Locate the cell with the specified text and output its (X, Y) center coordinate. 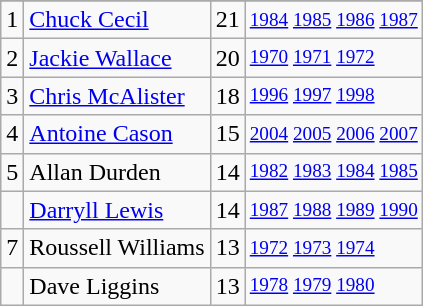
4 (12, 134)
1978 1979 1980 (334, 286)
1996 1997 1998 (334, 96)
1972 1973 1974 (334, 248)
Jackie Wallace (117, 58)
21 (228, 20)
Antoine Cason (117, 134)
2004 2005 2006 2007 (334, 134)
2 (12, 58)
Allan Durden (117, 172)
1984 1985 1986 1987 (334, 20)
20 (228, 58)
Roussell Williams (117, 248)
1970 1971 1972 (334, 58)
1987 1988 1989 1990 (334, 210)
18 (228, 96)
7 (12, 248)
Chris McAlister (117, 96)
Darryll Lewis (117, 210)
15 (228, 134)
3 (12, 96)
1 (12, 20)
Dave Liggins (117, 286)
5 (12, 172)
1982 1983 1984 1985 (334, 172)
Chuck Cecil (117, 20)
